Find where the given text appears and provide that cell's center as [x, y] coordinate. 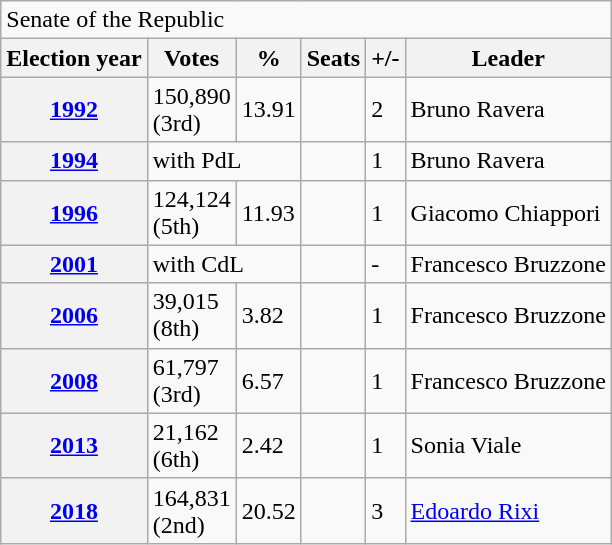
2006 [74, 316]
2008 [74, 380]
with PdL [224, 161]
61,797(3rd) [192, 380]
Senate of the Republic [306, 20]
20.52 [268, 510]
2018 [74, 510]
- [386, 264]
13.91 [268, 110]
Sonia Viale [508, 446]
3.82 [268, 316]
Giacomo Chiappori [508, 212]
Election year [74, 58]
2 [386, 110]
2013 [74, 446]
21,162(6th) [192, 446]
2.42 [268, 446]
% [268, 58]
164,831(2nd) [192, 510]
6.57 [268, 380]
2001 [74, 264]
+/- [386, 58]
with CdL [224, 264]
150,890(3rd) [192, 110]
1996 [74, 212]
39,015(8th) [192, 316]
1992 [74, 110]
11.93 [268, 212]
Seats [333, 58]
Votes [192, 58]
Edoardo Rixi [508, 510]
Leader [508, 58]
1994 [74, 161]
124,124(5th) [192, 212]
3 [386, 510]
